Provide the [x, y] coordinate of the cell's center where the given text is located.  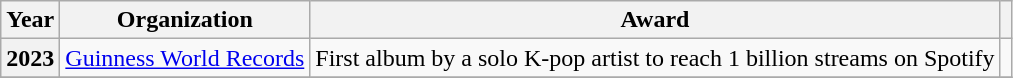
First album by a solo K-pop artist to reach 1 billion streams on Spotify [655, 58]
Organization [185, 20]
Guinness World Records [185, 58]
Award [655, 20]
Year [30, 20]
2023 [30, 58]
